Determine the [X, Y] coordinate at the center of the cell enclosing the given text.  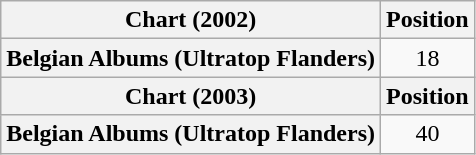
40 [428, 134]
Chart (2003) [191, 96]
Chart (2002) [191, 20]
18 [428, 58]
